Find where the given text appears and provide that cell's center as [X, Y] coordinate. 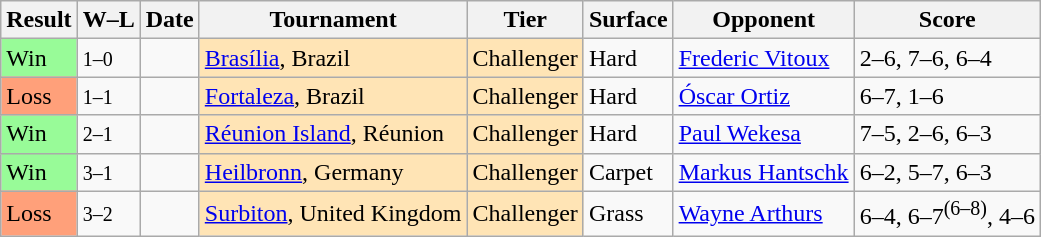
2–1 [108, 134]
Opponent [764, 20]
Brasília, Brazil [333, 58]
Wayne Arthurs [764, 214]
2–6, 7–6, 6–4 [947, 58]
Heilbronn, Germany [333, 172]
Réunion Island, Réunion [333, 134]
Carpet [628, 172]
Tournament [333, 20]
Date [170, 20]
Score [947, 20]
1–1 [108, 96]
Result [39, 20]
Paul Wekesa [764, 134]
3–2 [108, 214]
1–0 [108, 58]
Surbiton, United Kingdom [333, 214]
Grass [628, 214]
6–2, 5–7, 6–3 [947, 172]
Óscar Ortiz [764, 96]
6–7, 1–6 [947, 96]
W–L [108, 20]
Fortaleza, Brazil [333, 96]
7–5, 2–6, 6–3 [947, 134]
3–1 [108, 172]
Markus Hantschk [764, 172]
6–4, 6–7(6–8), 4–6 [947, 214]
Surface [628, 20]
Frederic Vitoux [764, 58]
Tier [525, 20]
